Locate the cell with the specified text and output its [x, y] center coordinate. 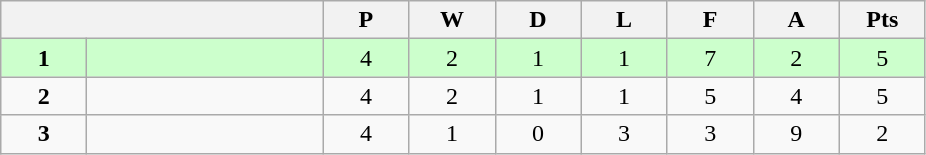
L [624, 20]
F [710, 20]
A [796, 20]
W [452, 20]
Pts [882, 20]
D [538, 20]
P [366, 20]
9 [796, 134]
0 [538, 134]
7 [710, 58]
